Search for the cell housing the specified text and yield its (x, y) center coordinate. 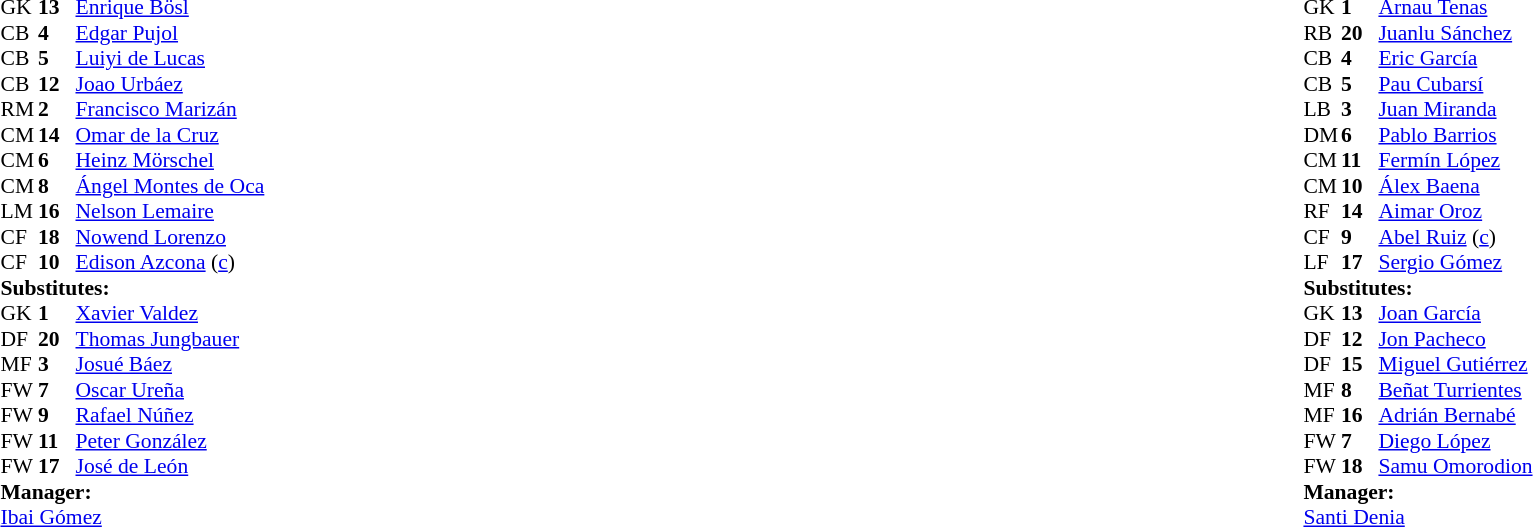
Joan García (1455, 313)
DM (1322, 135)
RM (19, 109)
Ángel Montes de Oca (170, 186)
Juan Miranda (1455, 109)
Abel Ruiz (c) (1455, 237)
15 (1360, 365)
2 (57, 109)
Samu Omorodion (1455, 467)
José de León (170, 467)
Miguel Gutiérrez (1455, 365)
Nelson Lemaire (170, 211)
Omar de la Cruz (170, 135)
Rafael Núñez (170, 415)
RF (1322, 211)
Francisco Marizán (170, 109)
LB (1322, 109)
13 (1360, 313)
Nowend Lorenzo (170, 237)
Fermín López (1455, 161)
Heinz Mörschel (170, 161)
Jon Pacheco (1455, 339)
Joao Urbáez (170, 84)
Diego López (1455, 441)
LF (1322, 263)
Thomas Jungbauer (170, 339)
Xavier Valdez (170, 313)
Pau Cubarsí (1455, 84)
Oscar Ureña (170, 390)
Edison Azcona (c) (170, 263)
RB (1322, 33)
LM (19, 211)
Luiyi de Lucas (170, 59)
Pablo Barrios (1455, 135)
Josué Báez (170, 365)
Aimar Oroz (1455, 211)
Peter González (170, 441)
Beñat Turrientes (1455, 390)
Adrián Bernabé (1455, 415)
Edgar Pujol (170, 33)
Juanlu Sánchez (1455, 33)
Álex Baena (1455, 186)
1 (57, 313)
Sergio Gómez (1455, 263)
Eric García (1455, 59)
